From the cell containing the given text, extract its center point as [X, Y] coordinate. 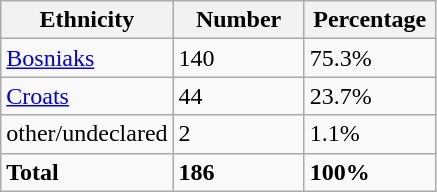
Total [87, 172]
Percentage [370, 20]
186 [238, 172]
140 [238, 58]
Croats [87, 96]
75.3% [370, 58]
44 [238, 96]
Ethnicity [87, 20]
Bosniaks [87, 58]
other/undeclared [87, 134]
100% [370, 172]
1.1% [370, 134]
2 [238, 134]
Number [238, 20]
23.7% [370, 96]
